For the text-containing cell, return its midpoint in [X, Y] coordinate format. 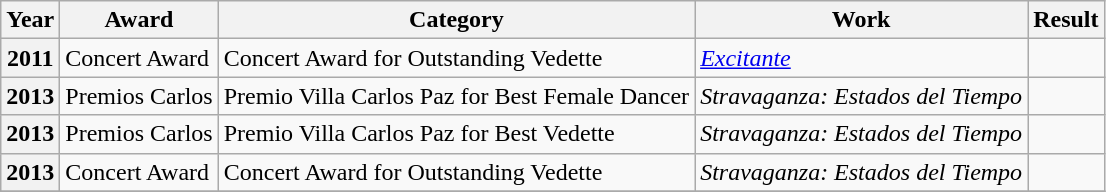
Year [30, 20]
Premio Villa Carlos Paz for Best Vedette [456, 134]
Premio Villa Carlos Paz for Best Female Dancer [456, 96]
2011 [30, 58]
Excitante [862, 58]
Work [862, 20]
Award [139, 20]
Result [1066, 20]
Category [456, 20]
